Capture the cell that displays the provided text and extract its [x, y] central coordinate. 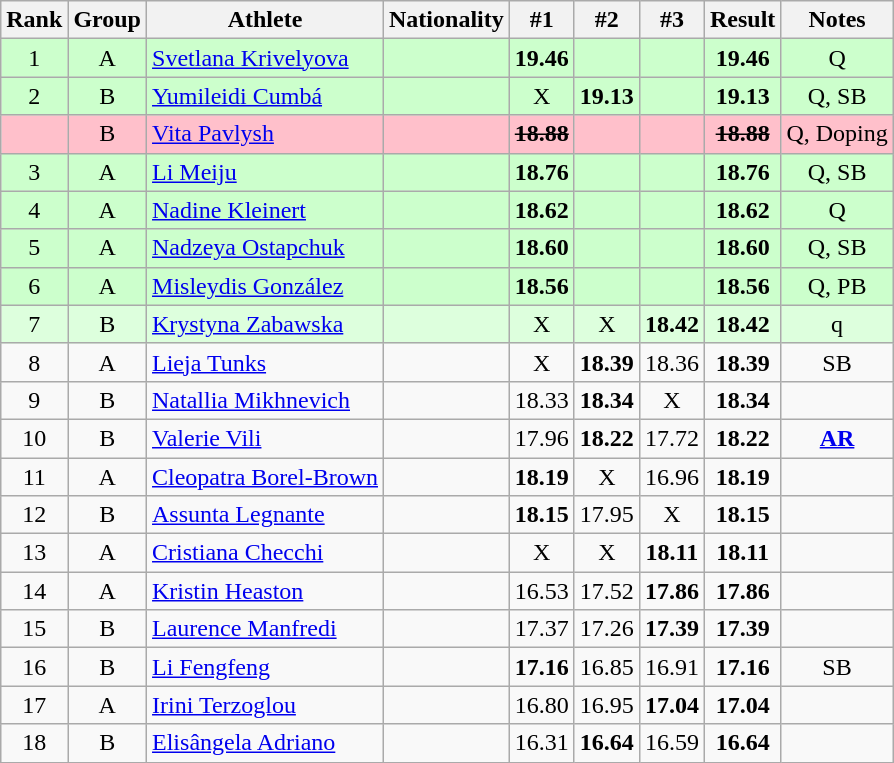
#2 [606, 20]
16.31 [542, 743]
16.95 [606, 705]
Lieja Tunks [266, 362]
16.91 [672, 667]
17 [34, 705]
#3 [672, 20]
Notes [837, 20]
4 [34, 210]
Vita Pavlysh [266, 134]
1 [34, 58]
Krystyna Zabawska [266, 324]
5 [34, 248]
Nadine Kleinert [266, 210]
Q, PB [837, 286]
Natallia Mikhnevich [266, 400]
Laurence Manfredi [266, 629]
#1 [542, 20]
8 [34, 362]
Li Meiju [266, 172]
Result [742, 20]
17.72 [672, 438]
18 [34, 743]
14 [34, 591]
AR [837, 438]
16.80 [542, 705]
16 [34, 667]
Cleopatra Borel-Brown [266, 477]
Misleydis González [266, 286]
7 [34, 324]
Li Fengfeng [266, 667]
10 [34, 438]
16.59 [672, 743]
Svetlana Krivelyova [266, 58]
Elisângela Adriano [266, 743]
Valerie Vili [266, 438]
Cristiana Checchi [266, 553]
17.26 [606, 629]
13 [34, 553]
11 [34, 477]
Q, Doping [837, 134]
Rank [34, 20]
17.52 [606, 591]
3 [34, 172]
16.85 [606, 667]
17.37 [542, 629]
Yumileidi Cumbá [266, 96]
Irini Terzoglou [266, 705]
15 [34, 629]
Nadzeya Ostapchuk [266, 248]
17.95 [606, 515]
17.96 [542, 438]
9 [34, 400]
Group [108, 20]
Kristin Heaston [266, 591]
Athlete [266, 20]
q [837, 324]
2 [34, 96]
Assunta Legnante [266, 515]
18.33 [542, 400]
18.36 [672, 362]
12 [34, 515]
16.53 [542, 591]
Nationality [447, 20]
16.96 [672, 477]
6 [34, 286]
